Return (X, Y) of the center of cell containing provided text 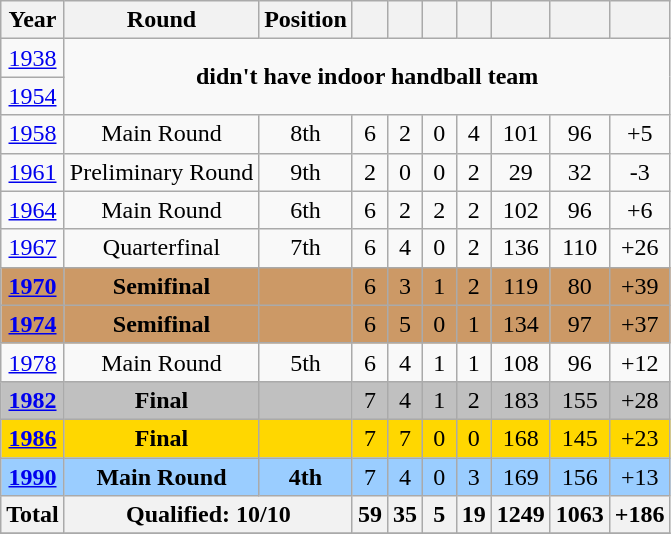
+12 (640, 362)
59 (370, 515)
80 (580, 286)
1961 (33, 172)
+39 (640, 286)
1986 (33, 438)
168 (520, 438)
1990 (33, 477)
119 (520, 286)
145 (580, 438)
97 (580, 324)
1974 (33, 324)
1964 (33, 210)
Qualified: 10/10 (208, 515)
8th (306, 134)
156 (580, 477)
183 (520, 400)
didn't have indoor handball team (367, 77)
134 (520, 324)
102 (520, 210)
1958 (33, 134)
+37 (640, 324)
101 (520, 134)
1967 (33, 248)
+186 (640, 515)
+6 (640, 210)
+5 (640, 134)
1954 (33, 96)
Quarterfinal (161, 248)
136 (520, 248)
6th (306, 210)
1249 (520, 515)
+13 (640, 477)
1982 (33, 400)
Year (33, 20)
-3 (640, 172)
169 (520, 477)
1063 (580, 515)
+28 (640, 400)
1938 (33, 58)
7th (306, 248)
4th (306, 477)
+23 (640, 438)
35 (404, 515)
Preliminary Round (161, 172)
108 (520, 362)
Total (33, 515)
1970 (33, 286)
110 (580, 248)
Position (306, 20)
29 (520, 172)
9th (306, 172)
1978 (33, 362)
32 (580, 172)
155 (580, 400)
5th (306, 362)
Round (161, 20)
+26 (640, 248)
19 (474, 515)
